Identify which cell holds the provided text, then report its (x, y) central coordinate. 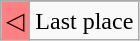
◁ (16, 21)
Last place (84, 21)
